Detect which cell encompasses the target text, then output its (x, y) center coordinate. 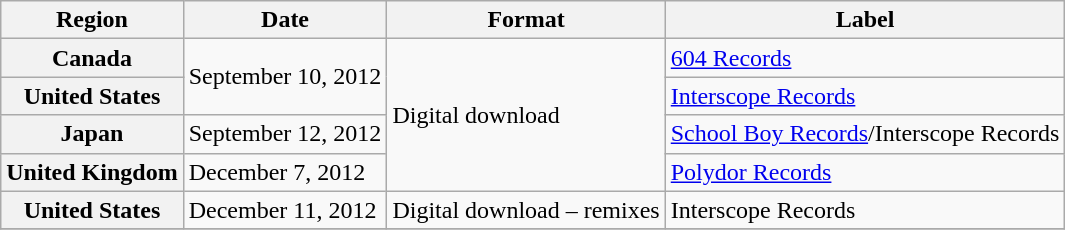
Region (92, 20)
Digital download – remixes (526, 210)
United Kingdom (92, 172)
Japan (92, 134)
December 7, 2012 (285, 172)
Canada (92, 58)
Format (526, 20)
School Boy Records/Interscope Records (865, 134)
September 12, 2012 (285, 134)
Date (285, 20)
Label (865, 20)
September 10, 2012 (285, 77)
December 11, 2012 (285, 210)
Digital download (526, 115)
604 Records (865, 58)
Polydor Records (865, 172)
